Find where the given text appears and provide that cell's center as (X, Y) coordinate. 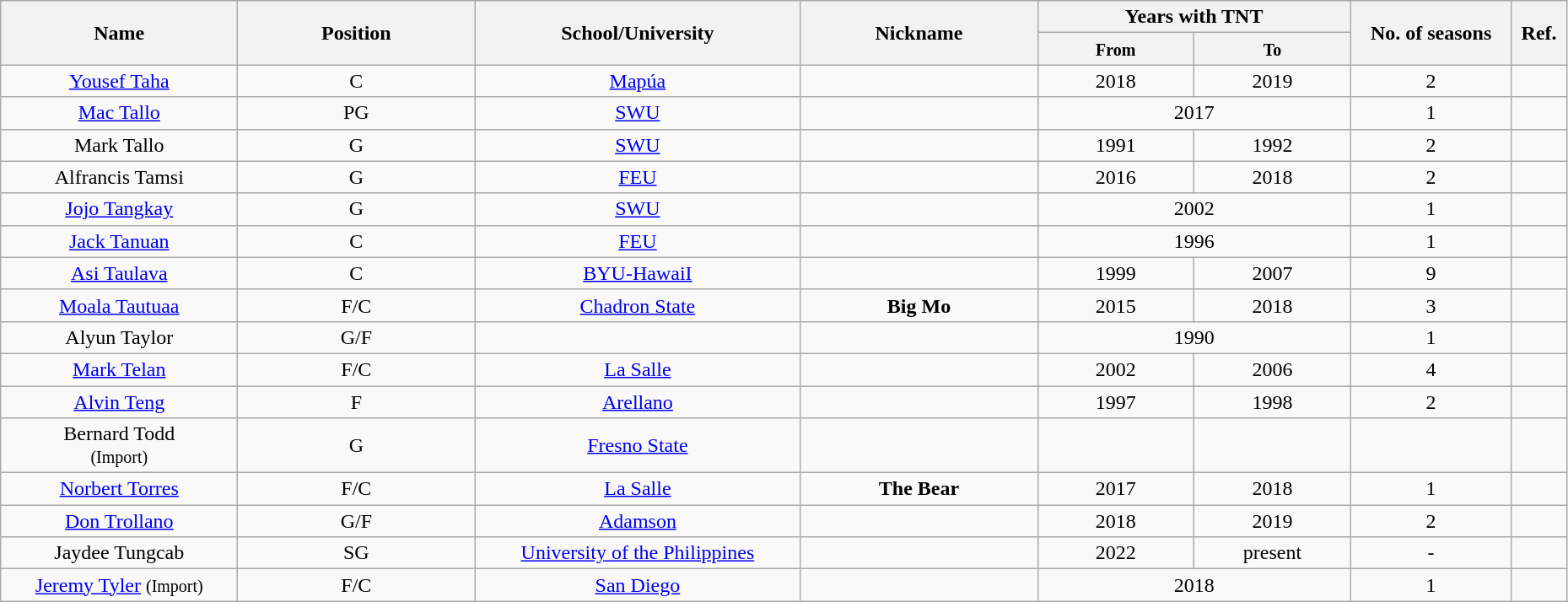
1992 (1273, 145)
Bernard Todd(Import) (120, 445)
Alvin Teng (120, 402)
Chadron State (638, 305)
2006 (1273, 369)
Jeremy Tyler (Import) (120, 585)
Adamson (638, 521)
2007 (1273, 273)
Asi Taulava (120, 273)
Big Mo (919, 305)
1998 (1273, 402)
San Diego (638, 585)
Yousef Taha (120, 81)
School/University (638, 33)
1990 (1194, 337)
Moala Tautuaa (120, 305)
Jojo Tangkay (120, 209)
The Bear (919, 489)
Name (120, 33)
Alfrancis Tamsi (120, 177)
4 (1431, 369)
2022 (1116, 553)
From (1116, 49)
BYU-HawaiI (638, 273)
present (1273, 553)
Mark Tallo (120, 145)
Fresno State (638, 445)
Years with TNT (1194, 17)
Jaydee Tungcab (120, 553)
Arellano (638, 402)
Mac Tallo (120, 113)
To (1273, 49)
Alyun Taylor (120, 337)
Nickname (919, 33)
1991 (1116, 145)
Mapúa (638, 81)
Ref. (1538, 33)
2015 (1116, 305)
Don Trollano (120, 521)
SG (356, 553)
No. of seasons (1431, 33)
F (356, 402)
1999 (1116, 273)
Norbert Torres (120, 489)
University of the Philippines (638, 553)
3 (1431, 305)
PG (356, 113)
Position (356, 33)
1997 (1116, 402)
- (1431, 553)
1996 (1194, 241)
2016 (1116, 177)
Jack Tanuan (120, 241)
9 (1431, 273)
Mark Telan (120, 369)
